Extract the (x, y) coordinate from the center of the cell holding the provided text.  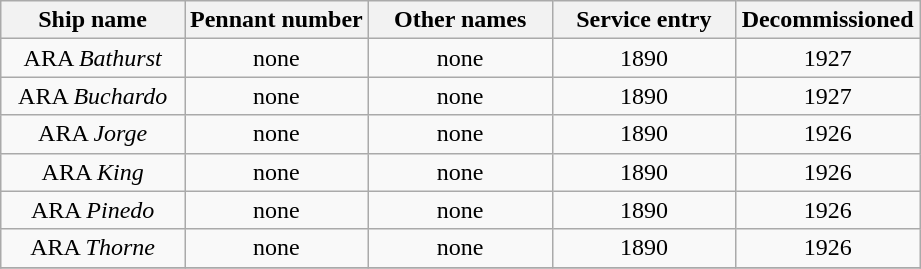
Service entry (644, 20)
ARA Thorne (93, 248)
Ship name (93, 20)
ARA Bathurst (93, 58)
ARA Jorge (93, 134)
ARA King (93, 172)
Pennant number (276, 20)
Decommissioned (828, 20)
ARA Buchardo (93, 96)
Other names (460, 20)
ARA Pinedo (93, 210)
